Locate the cell with the specified text and output its [X, Y] center coordinate. 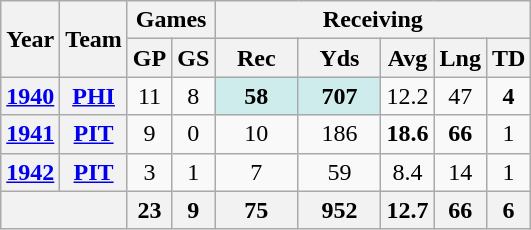
12.2 [408, 96]
59 [340, 172]
47 [460, 96]
4 [508, 96]
Year [30, 39]
Yds [340, 58]
1940 [30, 96]
8.4 [408, 172]
7 [256, 172]
Team [94, 39]
PHI [94, 96]
707 [340, 96]
23 [149, 210]
58 [256, 96]
3 [149, 172]
10 [256, 134]
186 [340, 134]
952 [340, 210]
Rec [256, 58]
1941 [30, 134]
Games [170, 20]
1942 [30, 172]
8 [194, 96]
12.7 [408, 210]
TD [508, 58]
6 [508, 210]
Lng [460, 58]
Avg [408, 58]
GS [194, 58]
GP [149, 58]
11 [149, 96]
75 [256, 210]
0 [194, 134]
14 [460, 172]
18.6 [408, 134]
Receiving [373, 20]
